Return the (X, Y) coordinate for the center point of the cell that contains the specified text.  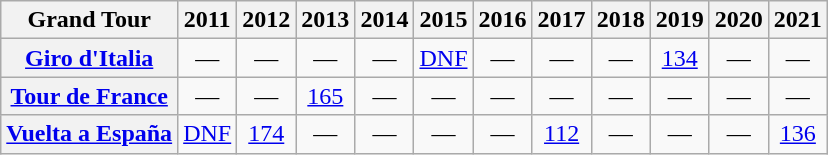
2016 (502, 20)
2013 (326, 20)
2014 (384, 20)
Tour de France (90, 96)
2017 (562, 20)
2021 (798, 20)
136 (798, 134)
134 (680, 58)
2019 (680, 20)
Giro d'Italia (90, 58)
112 (562, 134)
Vuelta a España (90, 134)
2020 (738, 20)
2012 (266, 20)
174 (266, 134)
2015 (444, 20)
165 (326, 96)
Grand Tour (90, 20)
2011 (208, 20)
2018 (620, 20)
